Determine the (x, y) coordinate at the center of the cell enclosing the given text.  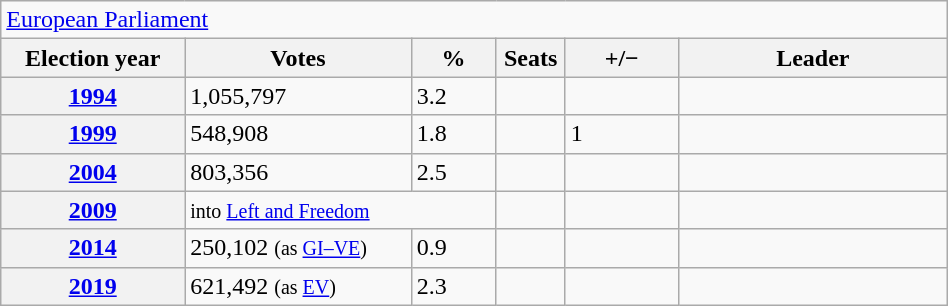
1999 (93, 134)
Votes (298, 58)
1994 (93, 96)
European Parliament (474, 20)
1.8 (454, 134)
into Left and Freedom (340, 210)
Leader (812, 58)
2.3 (454, 286)
2009 (93, 210)
803,356 (298, 172)
+/− (622, 58)
% (454, 58)
1,055,797 (298, 96)
3.2 (454, 96)
548,908 (298, 134)
Seats (530, 58)
2004 (93, 172)
0.9 (454, 248)
2019 (93, 286)
250,102 (as GI–VE) (298, 248)
621,492 (as EV) (298, 286)
Election year (93, 58)
2.5 (454, 172)
2014 (93, 248)
1 (622, 134)
